Extract the [x, y] coordinate from the center of the cell holding the provided text.  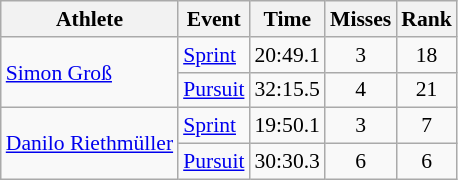
32:15.5 [286, 90]
18 [426, 55]
7 [426, 126]
30:30.3 [286, 162]
Simon Groß [90, 72]
4 [360, 90]
Athlete [90, 19]
Event [214, 19]
Misses [360, 19]
21 [426, 90]
Time [286, 19]
19:50.1 [286, 126]
Rank [426, 19]
20:49.1 [286, 55]
Danilo Riethmüller [90, 144]
